Search for the cell housing the specified text and yield its [x, y] center coordinate. 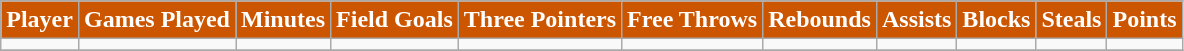
Steals [1072, 20]
Minutes [284, 20]
Free Throws [692, 20]
Field Goals [395, 20]
Games Played [156, 20]
Points [1144, 20]
Three Pointers [540, 20]
Rebounds [820, 20]
Blocks [996, 20]
Player [40, 20]
Assists [916, 20]
